Capture the cell that displays the provided text and extract its (x, y) central coordinate. 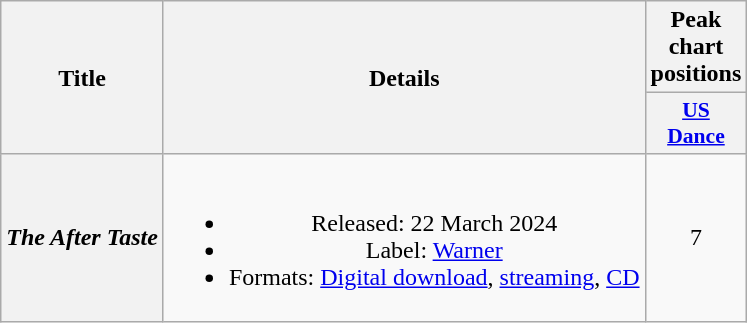
USDance (696, 124)
7 (696, 238)
Title (82, 78)
The After Taste (82, 238)
Released: 22 March 2024Label: WarnerFormats: Digital download, streaming, CD (404, 238)
Peak chart positions (696, 47)
Details (404, 78)
